Detect which cell encompasses the target text, then output its [x, y] center coordinate. 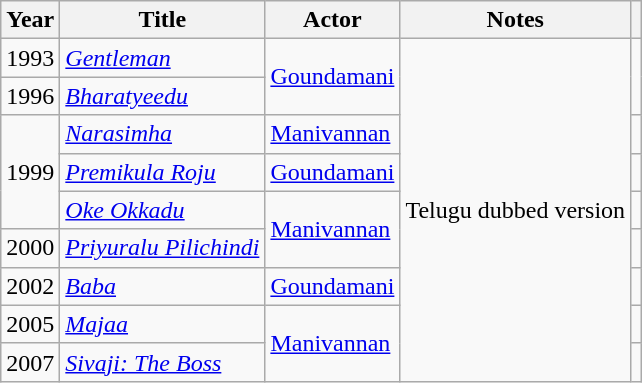
Priyuralu Pilichindi [162, 248]
Year [30, 20]
2002 [30, 286]
2005 [30, 324]
1993 [30, 58]
1999 [30, 172]
Bharatyeedu [162, 96]
Actor [332, 20]
Majaa [162, 324]
Baba [162, 286]
Oke Okkadu [162, 210]
2000 [30, 248]
Notes [516, 20]
Premikula Roju [162, 172]
2007 [30, 362]
Gentleman [162, 58]
Title [162, 20]
Narasimha [162, 134]
1996 [30, 96]
Telugu dubbed version [516, 210]
Sivaji: The Boss [162, 362]
